Locate the cell with the specified text and output its [X, Y] center coordinate. 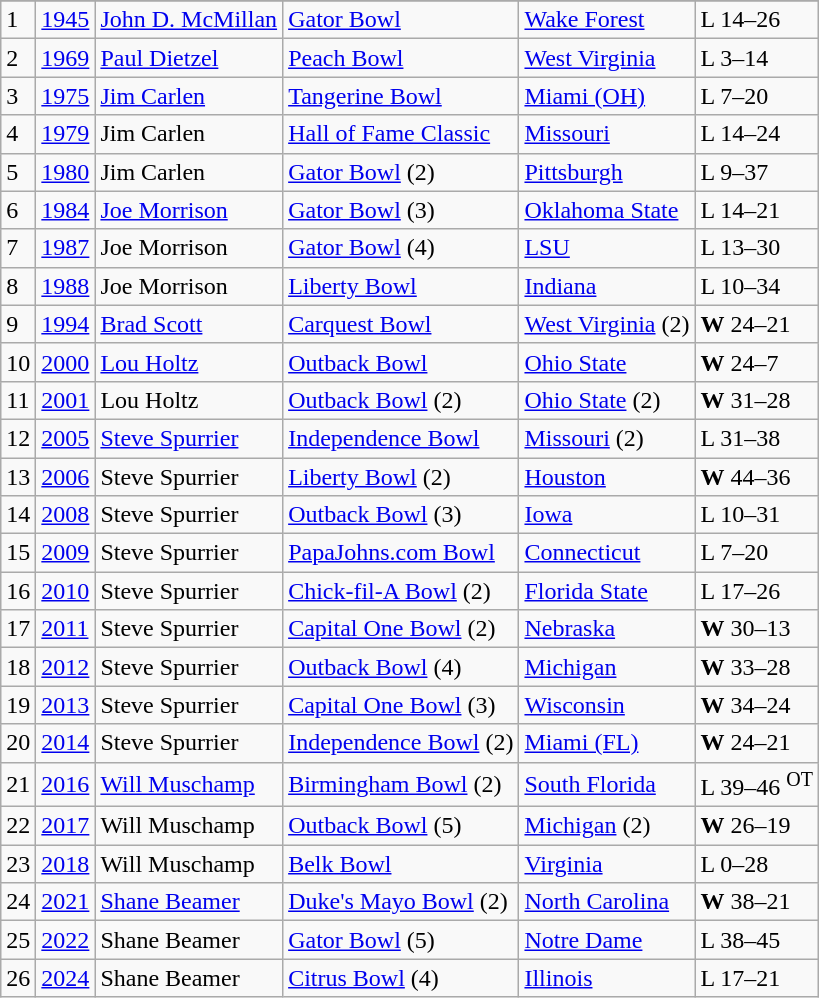
Capital One Bowl (2) [401, 629]
Birmingham Bowl (2) [401, 784]
23 [18, 864]
Indiana [607, 286]
2024 [66, 978]
Chick-fil-A Bowl (2) [401, 591]
Capital One Bowl (3) [401, 705]
1984 [66, 210]
L 14–21 [757, 210]
L 10–31 [757, 515]
8 [18, 286]
L 14–26 [757, 20]
Missouri (2) [607, 438]
Gator Bowl (5) [401, 940]
21 [18, 784]
1945 [66, 20]
Miami (FL) [607, 743]
L 10–34 [757, 286]
Independence Bowl (2) [401, 743]
W 24–7 [757, 362]
Wisconsin [607, 705]
1980 [66, 172]
Missouri [607, 134]
2 [18, 58]
Miami (OH) [607, 96]
Connecticut [607, 553]
L 38–45 [757, 940]
John D. McMillan [189, 20]
Ohio State (2) [607, 400]
26 [18, 978]
15 [18, 553]
7 [18, 248]
L 13–30 [757, 248]
Michigan [607, 667]
PapaJohns.com Bowl [401, 553]
2022 [66, 940]
12 [18, 438]
Wake Forest [607, 20]
L 9–37 [757, 172]
17 [18, 629]
L 17–26 [757, 591]
24 [18, 902]
2017 [66, 826]
Gator Bowl (4) [401, 248]
1 [18, 20]
W 44–36 [757, 477]
2008 [66, 515]
L 0–28 [757, 864]
1975 [66, 96]
W 31–28 [757, 400]
Independence Bowl [401, 438]
LSU [607, 248]
Gator Bowl (3) [401, 210]
1979 [66, 134]
2000 [66, 362]
4 [18, 134]
2005 [66, 438]
Brad Scott [189, 324]
Outback Bowl [401, 362]
Citrus Bowl (4) [401, 978]
16 [18, 591]
W 26–19 [757, 826]
2018 [66, 864]
L 31–38 [757, 438]
Liberty Bowl [401, 286]
3 [18, 96]
2021 [66, 902]
Nebraska [607, 629]
25 [18, 940]
Notre Dame [607, 940]
13 [18, 477]
1988 [66, 286]
Pittsburgh [607, 172]
Oklahoma State [607, 210]
L 14–24 [757, 134]
Ohio State [607, 362]
18 [18, 667]
2011 [66, 629]
North Carolina [607, 902]
Peach Bowl [401, 58]
L 17–21 [757, 978]
Florida State [607, 591]
W 38–21 [757, 902]
L 3–14 [757, 58]
Paul Dietzel [189, 58]
20 [18, 743]
Belk Bowl [401, 864]
2013 [66, 705]
West Virginia (2) [607, 324]
2009 [66, 553]
Liberty Bowl (2) [401, 477]
22 [18, 826]
Outback Bowl (3) [401, 515]
2006 [66, 477]
Outback Bowl (4) [401, 667]
Tangerine Bowl [401, 96]
9 [18, 324]
Duke's Mayo Bowl (2) [401, 902]
6 [18, 210]
10 [18, 362]
2014 [66, 743]
2012 [66, 667]
Michigan (2) [607, 826]
W 34–24 [757, 705]
11 [18, 400]
1969 [66, 58]
Hall of Fame Classic [401, 134]
1987 [66, 248]
1994 [66, 324]
Illinois [607, 978]
2001 [66, 400]
Houston [607, 477]
L 39–46 OT [757, 784]
Virginia [607, 864]
Gator Bowl [401, 20]
Gator Bowl (2) [401, 172]
Outback Bowl (2) [401, 400]
Outback Bowl (5) [401, 826]
14 [18, 515]
Carquest Bowl [401, 324]
W 33–28 [757, 667]
19 [18, 705]
2010 [66, 591]
W 30–13 [757, 629]
5 [18, 172]
2016 [66, 784]
Iowa [607, 515]
West Virginia [607, 58]
South Florida [607, 784]
